Search for the cell housing the specified text and yield its [x, y] center coordinate. 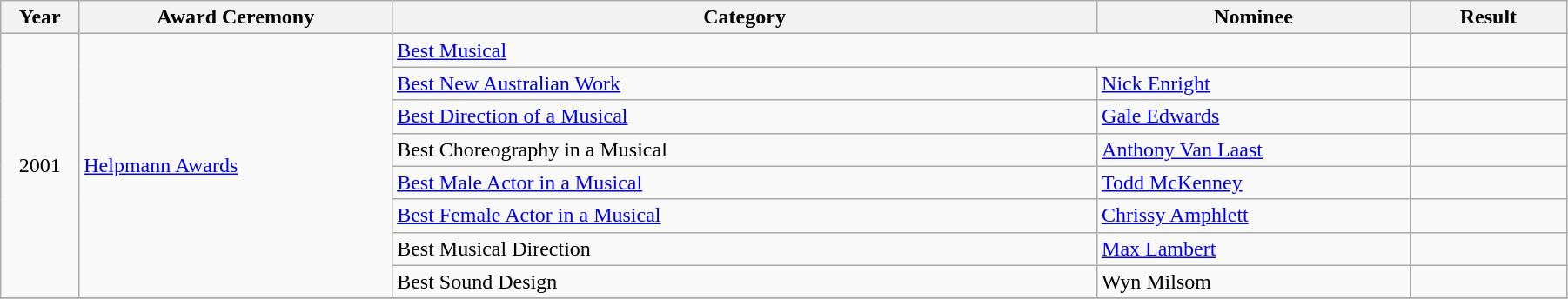
Todd McKenney [1254, 183]
Best Sound Design [745, 282]
Best Musical Direction [745, 249]
Award Ceremony [236, 17]
Nominee [1254, 17]
Best Female Actor in a Musical [745, 216]
Best Direction of a Musical [745, 116]
Helpmann Awards [236, 166]
Max Lambert [1254, 249]
2001 [40, 166]
Best Male Actor in a Musical [745, 183]
Gale Edwards [1254, 116]
Anthony Van Laast [1254, 149]
Wyn Milsom [1254, 282]
Best Musical [901, 50]
Result [1488, 17]
Chrissy Amphlett [1254, 216]
Best New Australian Work [745, 83]
Year [40, 17]
Category [745, 17]
Best Choreography in a Musical [745, 149]
Nick Enright [1254, 83]
